Find where the given text appears and provide that cell's center as [x, y] coordinate. 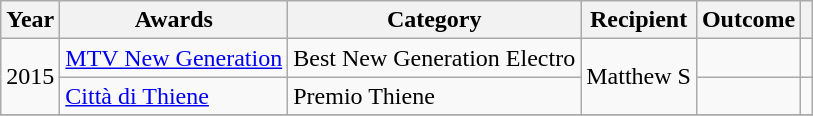
MTV New Generation [174, 58]
Premio Thiene [434, 96]
Recipient [639, 20]
Awards [174, 20]
Best New Generation Electro [434, 58]
2015 [30, 77]
Città di Thiene [174, 96]
Category [434, 20]
Outcome [748, 20]
Matthew S [639, 77]
Year [30, 20]
